Return (x, y) of the center of cell containing provided text 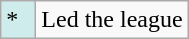
Led the league (112, 20)
* (18, 20)
